Search for the cell housing the specified text and yield its [x, y] center coordinate. 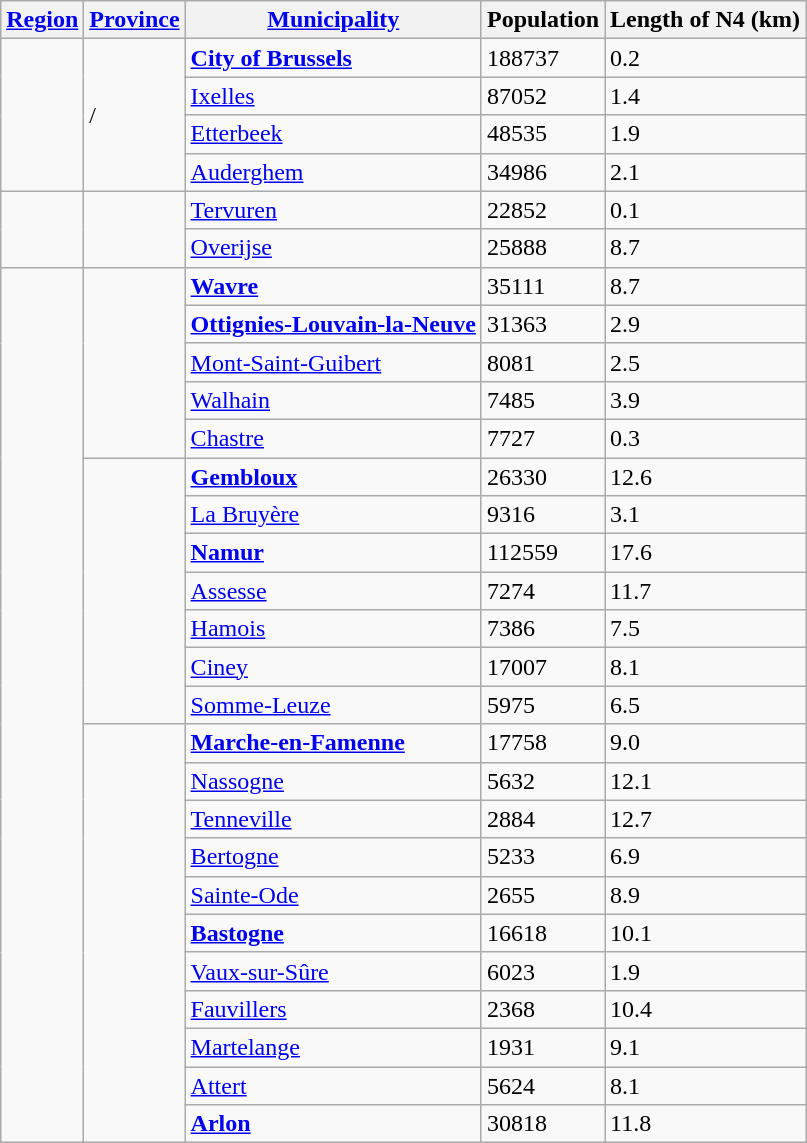
Etterbeek [333, 134]
/ [134, 115]
17758 [542, 743]
8.9 [706, 895]
12.6 [706, 477]
La Bruyère [333, 515]
Nassogne [333, 781]
Vaux-sur-Sûre [333, 971]
Overijse [333, 248]
11.7 [706, 591]
9.0 [706, 743]
Arlon [333, 1124]
22852 [542, 210]
11.8 [706, 1124]
Tenneville [333, 819]
Assesse [333, 591]
2.1 [706, 172]
7274 [542, 591]
Wavre [333, 286]
Somme-Leuze [333, 705]
112559 [542, 553]
0.1 [706, 210]
5624 [542, 1085]
Sainte-Ode [333, 895]
1931 [542, 1047]
1.4 [706, 96]
2.5 [706, 362]
0.3 [706, 438]
Ixelles [333, 96]
7386 [542, 629]
Gembloux [333, 477]
Marche-en-Famenne [333, 743]
Walhain [333, 400]
5632 [542, 781]
26330 [542, 477]
Auderghem [333, 172]
3.1 [706, 515]
12.1 [706, 781]
87052 [542, 96]
Fauvillers [333, 1009]
9316 [542, 515]
31363 [542, 324]
Martelange [333, 1047]
Mont-Saint-Guibert [333, 362]
3.9 [706, 400]
16618 [542, 933]
34986 [542, 172]
35111 [542, 286]
5233 [542, 857]
Province [134, 20]
Bastogne [333, 933]
Ottignies-Louvain-la-Neuve [333, 324]
188737 [542, 58]
Region [42, 20]
Population [542, 20]
25888 [542, 248]
2.9 [706, 324]
Length of N4 (km) [706, 20]
9.1 [706, 1047]
7485 [542, 400]
48535 [542, 134]
Ciney [333, 667]
12.7 [706, 819]
5975 [542, 705]
Bertogne [333, 857]
Namur [333, 553]
6.5 [706, 705]
6023 [542, 971]
Attert [333, 1085]
10.1 [706, 933]
7.5 [706, 629]
Hamois [333, 629]
17007 [542, 667]
8081 [542, 362]
2655 [542, 895]
17.6 [706, 553]
2368 [542, 1009]
Tervuren [333, 210]
30818 [542, 1124]
Municipality [333, 20]
10.4 [706, 1009]
7727 [542, 438]
2884 [542, 819]
City of Brussels [333, 58]
6.9 [706, 857]
Chastre [333, 438]
0.2 [706, 58]
